Pinpoint the cell where the given text exists, returning its [x, y] midpoint coordinate. 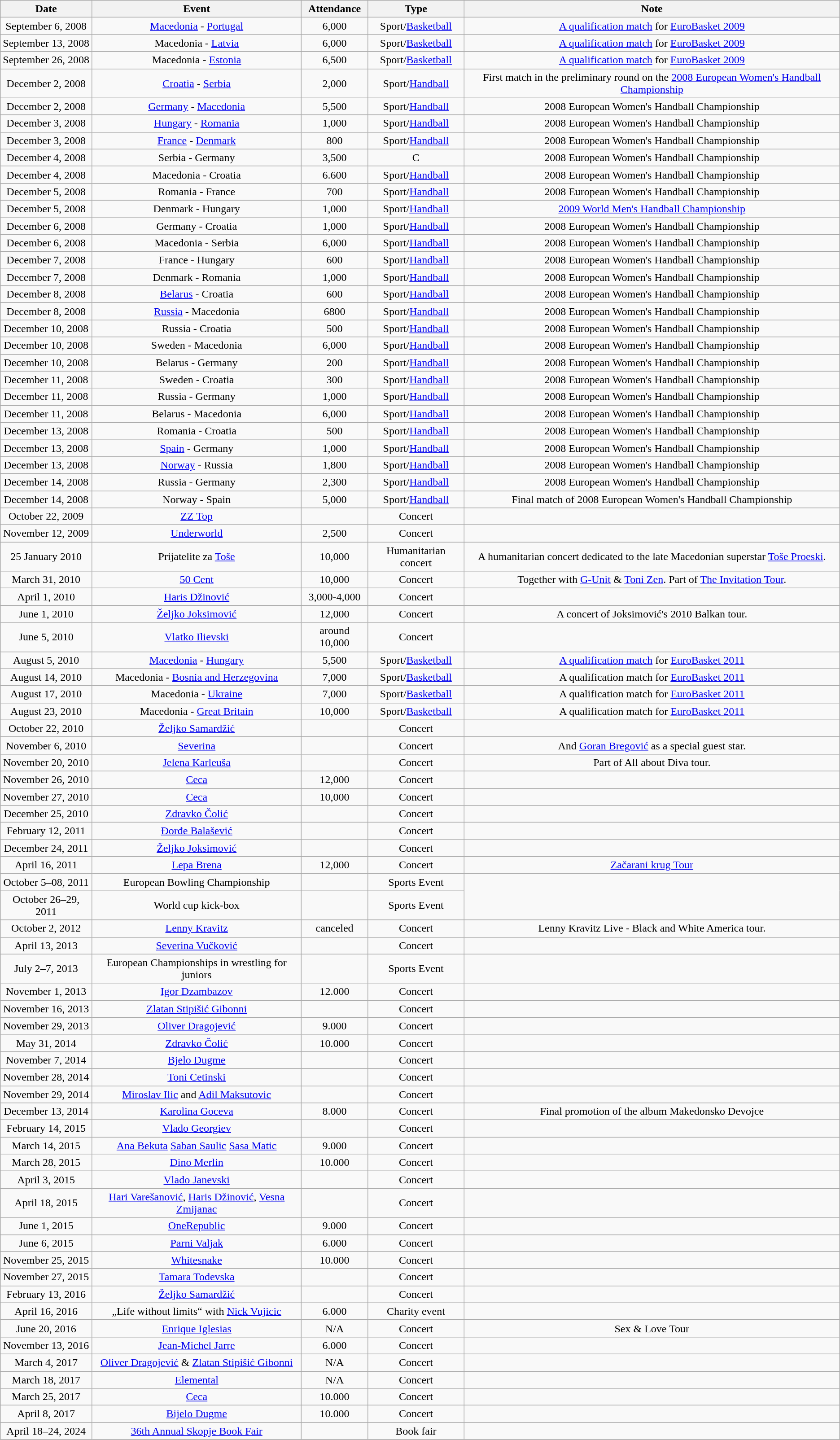
Lenny Kravitz [197, 928]
Part of All about Diva tour. [652, 762]
A concert of Joksimović's 2010 Balkan tour. [652, 614]
February 14, 2015 [46, 1129]
Macedonia - Portugal [197, 26]
February 12, 2011 [46, 831]
Parni Valjak [197, 1243]
Note [652, 9]
December 24, 2011 [46, 848]
April 3, 2015 [46, 1180]
Jean-Michel Jarre [197, 1345]
Sweden - Macedonia [197, 346]
Miroslav Ilic and Adil Maksutovic [197, 1094]
Final match of 2008 European Women's Handball Championship [652, 499]
Oliver Dragojević [197, 1026]
October 22, 2009 [46, 516]
April 8, 2017 [46, 1414]
Bjelo Dugme [197, 1060]
Russia - Croatia [197, 328]
September 26, 2008 [46, 60]
June 20, 2016 [46, 1328]
300 [335, 380]
Romania - France [197, 192]
Karolina Goceva [197, 1112]
July 2–7, 2013 [46, 968]
October 26–29, 2011 [46, 906]
June 1, 2010 [46, 614]
And Goran Bregović as a special guest star. [652, 745]
France - Denmark [197, 140]
around 10,000 [335, 637]
November 1, 2013 [46, 992]
6,500 [335, 60]
3,500 [335, 158]
Dino Merlin [197, 1163]
700 [335, 192]
October 5–08, 2011 [46, 882]
Macedonia - Hungary [197, 660]
Norway - Russia [197, 465]
3,000-4,000 [335, 597]
Macedonia - Latvia [197, 43]
September 13, 2008 [46, 43]
Charity event [416, 1311]
June 5, 2010 [46, 637]
April 18, 2015 [46, 1203]
Oliver Dragojević & Zlatan Stipišić Gibonni [197, 1362]
European Bowling Championship [197, 882]
Underworld [197, 534]
November 25, 2015 [46, 1260]
5,000 [335, 499]
November 27, 2015 [46, 1277]
Macedonia - Croatia [197, 175]
Jelena Karleuša [197, 762]
November 27, 2010 [46, 797]
February 13, 2016 [46, 1294]
November 6, 2010 [46, 745]
Romania - Croatia [197, 431]
800 [335, 140]
March 28, 2015 [46, 1163]
Belarus - Croatia [197, 294]
December 25, 2010 [46, 814]
August 17, 2010 [46, 694]
November 16, 2013 [46, 1009]
Denmark - Romania [197, 277]
200 [335, 363]
Lepa Brena [197, 865]
Humanitarian concert [416, 556]
Haris Džinović [197, 597]
April 13, 2013 [46, 945]
Đorđe Balašević [197, 831]
Russia - Macedonia [197, 311]
Bijelo Dugme [197, 1414]
August 23, 2010 [46, 711]
Whitesnake [197, 1260]
Sex & Love Tour [652, 1328]
Denmark - Hungary [197, 209]
October 22, 2010 [46, 728]
Germany - Croatia [197, 226]
European Championships in wrestling for juniors [197, 968]
Event [197, 9]
November 29, 2014 [46, 1094]
March 14, 2015 [46, 1146]
A humanitarian concert dedicated to the late Macedonian superstar Toše Proeski. [652, 556]
50 Cent [197, 580]
Vlado Georgiev [197, 1129]
Macedonia - Estonia [197, 60]
25 January 2010 [46, 556]
ZZ Top [197, 516]
2,500 [335, 534]
Date [46, 9]
Sweden - Croatia [197, 380]
Ana Bekuta Saban Saulic Sasa Matic [197, 1146]
Croatia - Serbia [197, 83]
Vlatko Ilievski [197, 637]
November 7, 2014 [46, 1060]
April 16, 2011 [46, 865]
36th Annual Skopje Book Fair [197, 1431]
„Life without limits“ with Nick Vujicic [197, 1311]
canceled [335, 928]
Tamara Todevska [197, 1277]
Prijatelite za Toše [197, 556]
C [416, 158]
November 26, 2010 [46, 779]
Spain - Germany [197, 448]
World cup kick-box [197, 906]
March 31, 2010 [46, 580]
Macedonia - Ukraine [197, 694]
November 28, 2014 [46, 1077]
Macedonia - Great Britain [197, 711]
6800 [335, 311]
November 13, 2016 [46, 1345]
Severina Vučković [197, 945]
November 29, 2013 [46, 1026]
2,000 [335, 83]
OneRepublic [197, 1226]
September 6, 2008 [46, 26]
Severina [197, 745]
6.600 [335, 175]
December 13, 2014 [46, 1112]
Belarus - Germany [197, 363]
Belarus - Macedonia [197, 414]
Macedonia - Bosnia and Herzegovina [197, 677]
Macedonia - Serbia [197, 243]
Type [416, 9]
Igor Dzambazov [197, 992]
1,800 [335, 465]
12.000 [335, 992]
Lenny Kravitz Live - Black and White America tour. [652, 928]
March 25, 2017 [46, 1397]
Začarani krug Tour [652, 865]
June 1, 2015 [46, 1226]
Toni Cetinski [197, 1077]
March 18, 2017 [46, 1380]
Hungary - Romania [197, 123]
May 31, 2014 [46, 1043]
France - Hungary [197, 260]
Norway - Spain [197, 499]
Book fair [416, 1431]
April 16, 2016 [46, 1311]
April 18–24, 2024 [46, 1431]
8.000 [335, 1112]
2,300 [335, 482]
2009 World Men's Handball Championship [652, 209]
August 5, 2010 [46, 660]
October 2, 2012 [46, 928]
June 6, 2015 [46, 1243]
Hari Varešanović, Haris Džinović, Vesna Zmijanac [197, 1203]
Germany - Macedonia [197, 106]
Vlado Janevski [197, 1180]
Final promotion of the album Makedonsko Devojce [652, 1112]
First match in the preliminary round on the 2008 European Women's Handball Championship [652, 83]
August 14, 2010 [46, 677]
November 20, 2010 [46, 762]
Attendance [335, 9]
Enrique Iglesias [197, 1328]
November 12, 2009 [46, 534]
Zlatan Stipišić Gibonni [197, 1009]
March 4, 2017 [46, 1362]
Together with G-Unit & Toni Zen. Part of The Invitation Tour. [652, 580]
April 1, 2010 [46, 597]
Serbia - Germany [197, 158]
Elemental [197, 1380]
